Output the [x, y] coordinate of the center of the cell containing the given text.  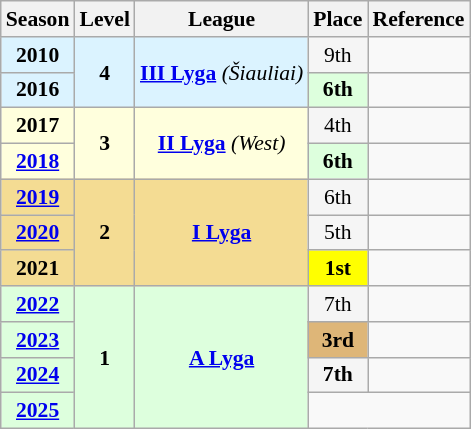
2020 [38, 233]
3rd [338, 340]
2017 [38, 126]
4 [104, 72]
Place [338, 19]
Level [104, 19]
2025 [38, 411]
2019 [38, 197]
I Lyga [222, 232]
II Lyga (West) [222, 144]
Reference [419, 19]
2024 [38, 375]
III Lyga (Šiauliai) [222, 72]
1st [338, 269]
4th [338, 126]
League [222, 19]
A Lyga [222, 357]
2022 [38, 304]
9th [338, 55]
2021 [38, 269]
5th [338, 233]
Season [38, 19]
3 [104, 144]
2018 [38, 162]
2023 [38, 340]
2010 [38, 55]
2 [104, 232]
1 [104, 357]
2016 [38, 90]
